From the cell containing the given text, extract its center point as (X, Y) coordinate. 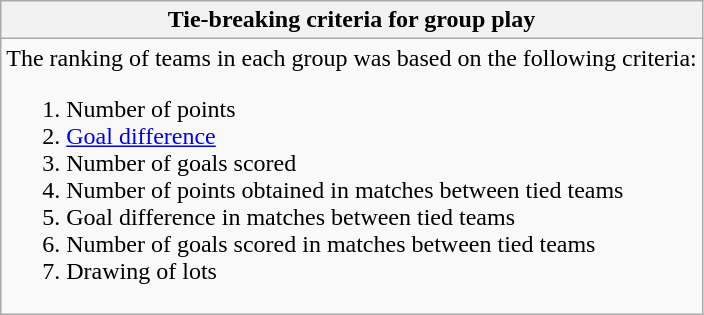
Tie-breaking criteria for group play (352, 20)
